Extract the [x, y] coordinate from the center of the cell holding the provided text.  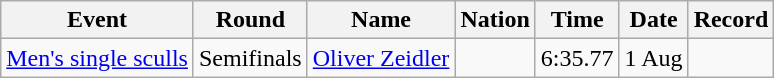
Men's single sculls [98, 58]
Date [654, 20]
Record [731, 20]
Semifinals [250, 58]
Time [577, 20]
Oliver Zeidler [381, 58]
6:35.77 [577, 58]
Name [381, 20]
Event [98, 20]
Round [250, 20]
1 Aug [654, 58]
Nation [495, 20]
